Extract the (x, y) coordinate from the center of the cell holding the provided text.  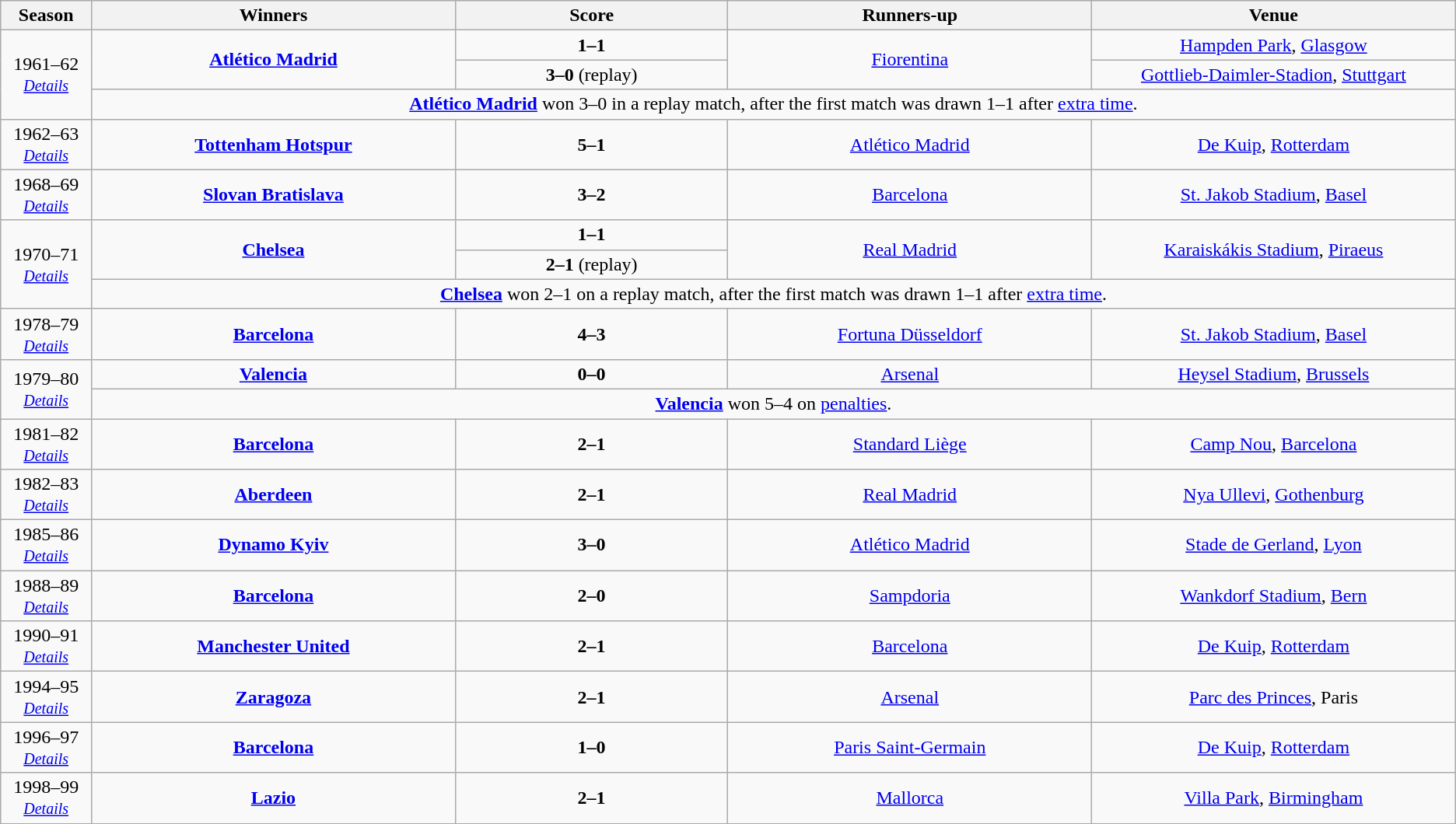
1978–79Details (47, 334)
Mallorca (910, 798)
Tottenham Hotspur (274, 145)
1968–69Details (47, 194)
2–1 (replay) (591, 264)
Camp Nou, Barcelona (1274, 443)
Heysel Stadium, Brussels (1274, 374)
Paris Saint-Germain (910, 748)
1988–89Details (47, 595)
4–3 (591, 334)
Zaragoza (274, 697)
Venue (1274, 16)
1981–82Details (47, 443)
Sampdoria (910, 595)
Score (591, 16)
1–0 (591, 748)
1994–95Details (47, 697)
Standard Liège (910, 443)
Chelsea won 2–1 on a replay match, after the first match was drawn 1–1 after extra time. (774, 294)
Season (47, 16)
Karaiskákis Stadium, Piraeus (1274, 250)
Slovan Bratislava (274, 194)
Manchester United (274, 647)
5–1 (591, 145)
Atlético Madrid won 3–0 in a replay match, after the first match was drawn 1–1 after extra time. (774, 104)
Dynamo Kyiv (274, 546)
1985–86Details (47, 546)
3–0 (591, 546)
1998–99Details (47, 798)
1996–97Details (47, 748)
Chelsea (274, 250)
3–2 (591, 194)
1979–80Details (47, 389)
Fiorentina (910, 60)
Aberdeen (274, 494)
0–0 (591, 374)
Stade de Gerland, Lyon (1274, 546)
Nya Ullevi, Gothenburg (1274, 494)
Fortuna Düsseldorf (910, 334)
Valencia (274, 374)
Lazio (274, 798)
Wankdorf Stadium, Bern (1274, 595)
1970–71Details (47, 264)
1982–83Details (47, 494)
Gottlieb-Daimler-Stadion, Stuttgart (1274, 75)
1990–91Details (47, 647)
Valencia won 5–4 on penalties. (774, 403)
2–0 (591, 595)
1961–62Details (47, 75)
Villa Park, Birmingham (1274, 798)
1962–63Details (47, 145)
Parc des Princes, Paris (1274, 697)
Winners (274, 16)
Hampden Park, Glasgow (1274, 45)
3–0 (replay) (591, 75)
Runners-up (910, 16)
